Find where the given text appears and provide that cell's center as [x, y] coordinate. 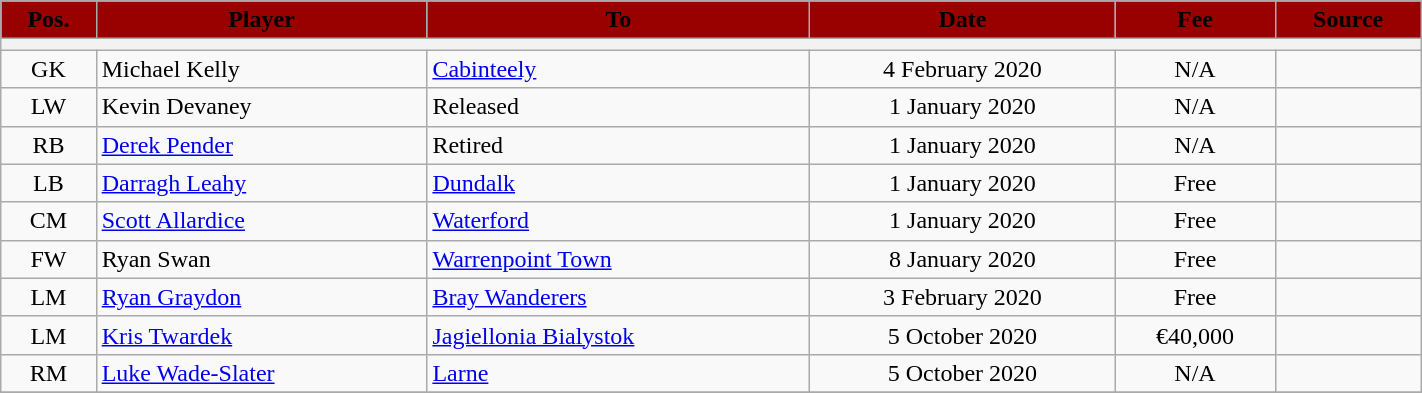
Darragh Leahy [262, 183]
Dundalk [618, 183]
Pos. [48, 20]
FW [48, 259]
Kevin Devaney [262, 107]
3 February 2020 [962, 297]
Date [962, 20]
Player [262, 20]
8 January 2020 [962, 259]
Derek Pender [262, 145]
Bray Wanderers [618, 297]
Michael Kelly [262, 69]
Scott Allardice [262, 221]
Fee [1195, 20]
Waterford [618, 221]
€40,000 [1195, 335]
4 February 2020 [962, 69]
CM [48, 221]
Retired [618, 145]
To [618, 20]
Source [1348, 20]
Larne [618, 373]
Kris Twardek [262, 335]
Released [618, 107]
Luke Wade-Slater [262, 373]
Cabinteely [618, 69]
LW [48, 107]
RM [48, 373]
Jagiellonia Bialystok [618, 335]
Ryan Swan [262, 259]
Ryan Graydon [262, 297]
GK [48, 69]
LB [48, 183]
Warrenpoint Town [618, 259]
RB [48, 145]
